Detect which cell encompasses the target text, then output its [x, y] center coordinate. 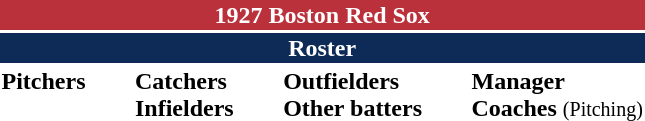
1927 Boston Red Sox [322, 15]
Roster [322, 48]
